Return [x, y] of the center of cell containing provided text 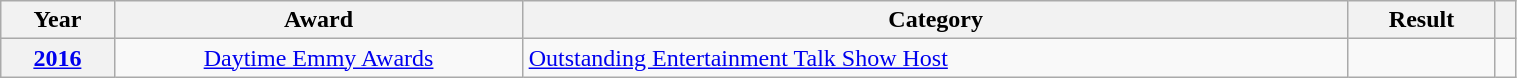
2016 [58, 58]
Result [1422, 20]
Daytime Emmy Awards [318, 58]
Category [936, 20]
Award [318, 20]
Outstanding Entertainment Talk Show Host [936, 58]
Year [58, 20]
